Output the [x, y] coordinate of the center of the cell containing the given text.  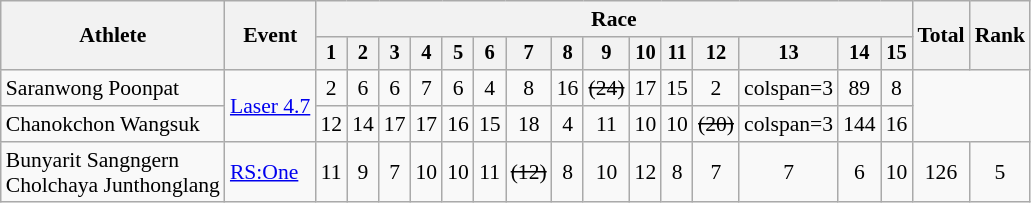
3 [395, 54]
Event [270, 36]
1 [331, 54]
Athlete [113, 36]
89 [860, 88]
Saranwong Poonpat [113, 88]
(20) [716, 124]
(24) [606, 88]
Total [940, 36]
Race [614, 19]
Laser 4.7 [270, 106]
RS:One [270, 172]
18 [529, 124]
13 [788, 54]
Rank [1000, 36]
144 [860, 124]
Bunyarit SangngernCholchaya Junthonglang [113, 172]
Chanokchon Wangsuk [113, 124]
126 [940, 172]
(12) [529, 172]
